Find where the given text appears and provide that cell's center as (x, y) coordinate. 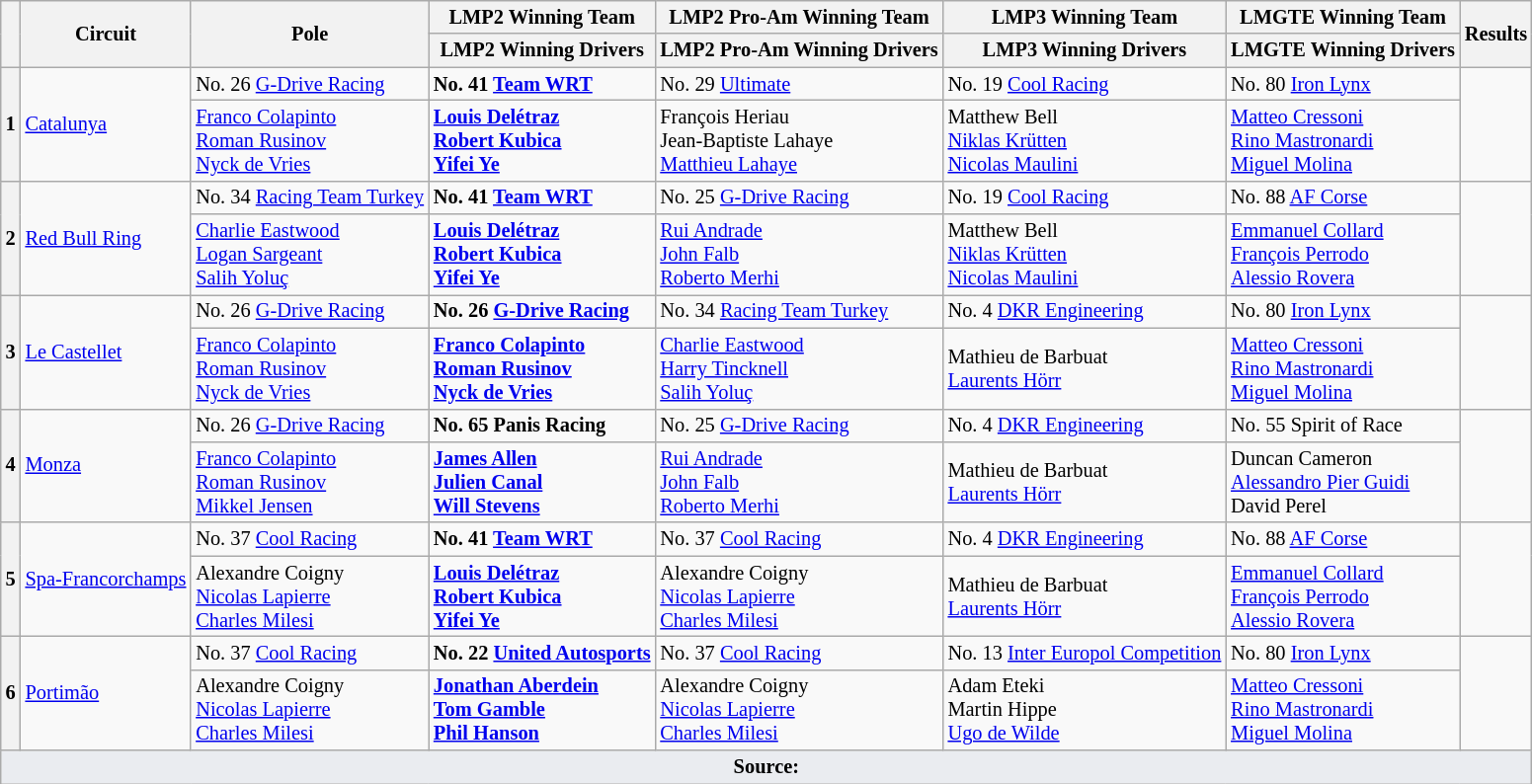
6 (11, 693)
LMP3 Winning Drivers (1085, 50)
4 (11, 466)
LMP2 Winning Drivers (541, 50)
Source: (766, 767)
3 (11, 352)
Spa-Francorchamps (107, 579)
Franco Colapinto Roman Rusinov Mikkel Jensen (310, 482)
No. 13 Inter Europol Competition (1085, 653)
Red Bull Ring (107, 237)
5 (11, 579)
Portimão (107, 693)
Jonathan Aberdein Tom Gamble Phil Hanson (541, 710)
Adam Eteki Martin Hippe Ugo de Wilde (1085, 710)
Charlie Eastwood Logan Sargeant Salih Yoluç (310, 255)
James Allen Julien Canal Will Stevens (541, 482)
1 (11, 124)
LMP2 Pro-Am Winning Team (798, 17)
No. 55 Spirit of Race (1343, 426)
No. 65 Panis Racing (541, 426)
2 (11, 237)
François Heriau Jean-Baptiste Lahaye Matthieu Lahaye (798, 140)
No. 22 United Autosports (541, 653)
LMP2 Pro-Am Winning Drivers (798, 50)
LMGTE Winning Drivers (1343, 50)
LMGTE Winning Team (1343, 17)
LMP3 Winning Team (1085, 17)
Monza (107, 466)
Duncan Cameron Alessandro Pier Guidi David Perel (1343, 482)
Le Castellet (107, 352)
Pole (310, 34)
Results (1495, 34)
Circuit (107, 34)
Charlie Eastwood Harry Tincknell Salih Yoluç (798, 368)
Catalunya (107, 124)
No. 29 Ultimate (798, 84)
LMP2 Winning Team (541, 17)
